Return the (x, y) coordinate for the center point of the cell that contains the specified text.  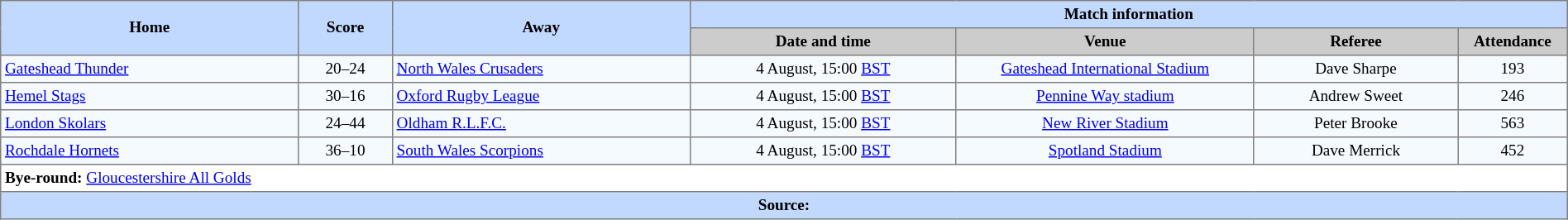
Dave Merrick (1355, 151)
Oldham R.L.F.C. (541, 124)
Bye-round: Gloucestershire All Golds (784, 179)
Rochdale Hornets (150, 151)
Referee (1355, 41)
24–44 (346, 124)
563 (1513, 124)
Match information (1128, 15)
London Skolars (150, 124)
Score (346, 28)
Andrew Sweet (1355, 96)
452 (1513, 151)
246 (1513, 96)
Pennine Way stadium (1105, 96)
Peter Brooke (1355, 124)
New River Stadium (1105, 124)
Venue (1105, 41)
Gateshead International Stadium (1105, 69)
193 (1513, 69)
South Wales Scorpions (541, 151)
Dave Sharpe (1355, 69)
Date and time (823, 41)
Hemel Stags (150, 96)
Away (541, 28)
Attendance (1513, 41)
30–16 (346, 96)
Source: (784, 205)
North Wales Crusaders (541, 69)
Home (150, 28)
20–24 (346, 69)
Gateshead Thunder (150, 69)
Spotland Stadium (1105, 151)
Oxford Rugby League (541, 96)
36–10 (346, 151)
